Pinpoint the cell where the given text exists, returning its (x, y) midpoint coordinate. 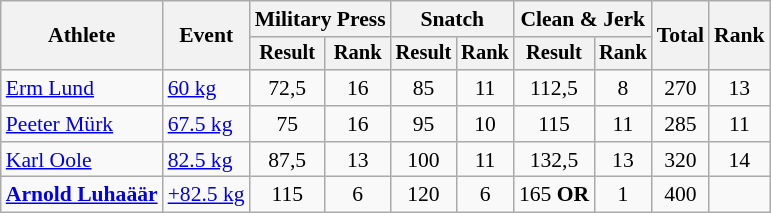
270 (680, 88)
Event (206, 36)
112,5 (554, 88)
75 (288, 124)
10 (485, 124)
165 OR (554, 195)
Athlete (82, 36)
+82.5 kg (206, 195)
400 (680, 195)
Peeter Mürk (82, 124)
14 (740, 160)
95 (424, 124)
Karl Oole (82, 160)
Erm Lund (82, 88)
Arnold Luhaäär (82, 195)
60 kg (206, 88)
87,5 (288, 160)
72,5 (288, 88)
67.5 kg (206, 124)
132,5 (554, 160)
120 (424, 195)
Military Press (320, 19)
Snatch (452, 19)
Clean & Jerk (583, 19)
320 (680, 160)
8 (623, 88)
82.5 kg (206, 160)
285 (680, 124)
1 (623, 195)
100 (424, 160)
85 (424, 88)
Total (680, 36)
